Identify which cell holds the provided text, then report its (x, y) central coordinate. 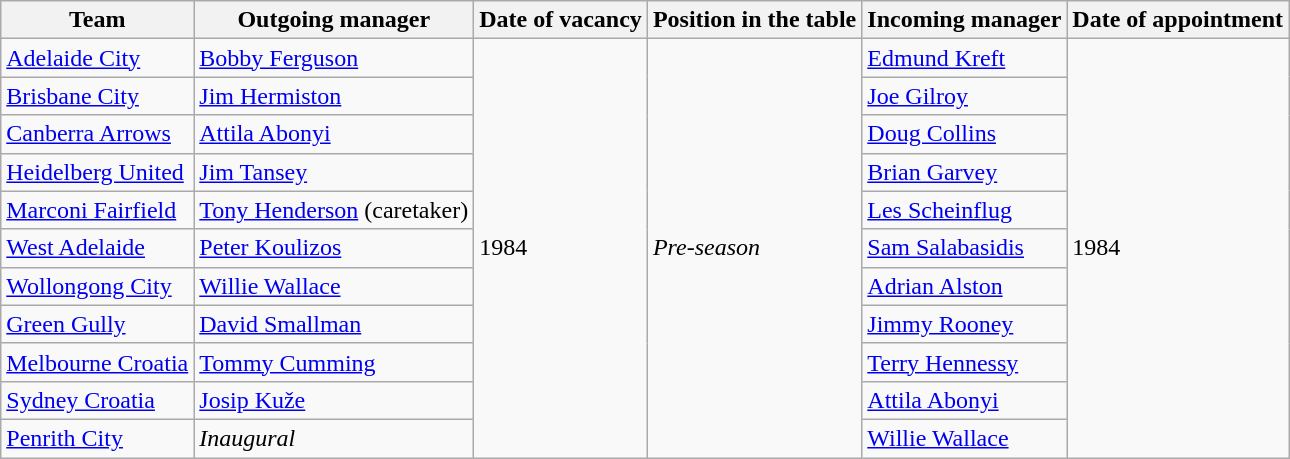
Adrian Alston (964, 286)
Inaugural (334, 438)
Jim Tansey (334, 172)
Les Scheinflug (964, 210)
Jimmy Rooney (964, 324)
Heidelberg United (98, 172)
Green Gully (98, 324)
Date of vacancy (561, 20)
Sam Salabasidis (964, 248)
Brisbane City (98, 96)
Adelaide City (98, 58)
Bobby Ferguson (334, 58)
Josip Kuže (334, 400)
Outgoing manager (334, 20)
Terry Hennessy (964, 362)
Wollongong City (98, 286)
Tony Henderson (caretaker) (334, 210)
Jim Hermiston (334, 96)
Sydney Croatia (98, 400)
Date of appointment (1178, 20)
Position in the table (754, 20)
David Smallman (334, 324)
West Adelaide (98, 248)
Tommy Cumming (334, 362)
Incoming manager (964, 20)
Brian Garvey (964, 172)
Peter Koulizos (334, 248)
Joe Gilroy (964, 96)
Doug Collins (964, 134)
Edmund Kreft (964, 58)
Canberra Arrows (98, 134)
Melbourne Croatia (98, 362)
Pre-season (754, 248)
Team (98, 20)
Penrith City (98, 438)
Marconi Fairfield (98, 210)
